Extract the (x, y) coordinate from the center of the cell holding the provided text.  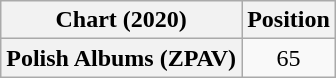
Position (289, 20)
Chart (2020) (122, 20)
65 (289, 58)
Polish Albums (ZPAV) (122, 58)
